For the text-containing cell, return its midpoint in [X, Y] coordinate format. 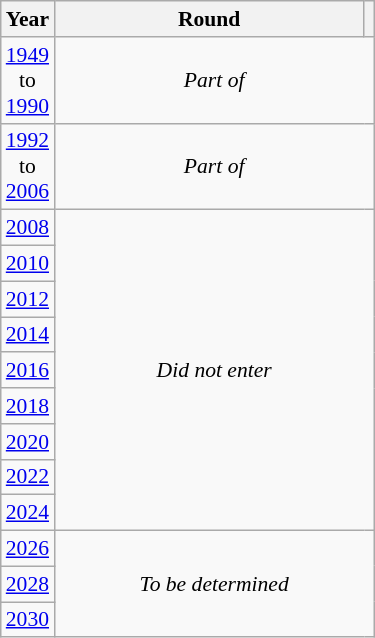
2026 [28, 549]
Year [28, 19]
2020 [28, 442]
2012 [28, 299]
2024 [28, 513]
2016 [28, 371]
2008 [28, 228]
2022 [28, 477]
To be determined [214, 584]
2030 [28, 620]
1992to2006 [28, 166]
2010 [28, 264]
Did not enter [214, 370]
2018 [28, 406]
2014 [28, 335]
2028 [28, 584]
Round [209, 19]
1949to1990 [28, 80]
